Return [x, y] of the center of cell containing provided text 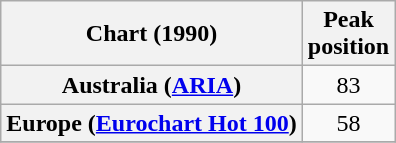
83 [348, 85]
Peakposition [348, 34]
Chart (1990) [152, 34]
58 [348, 123]
Australia (ARIA) [152, 85]
Europe (Eurochart Hot 100) [152, 123]
